Detect which cell encompasses the target text, then output its (X, Y) center coordinate. 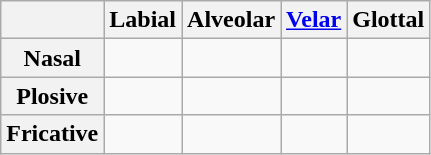
Alveolar (232, 20)
Labial (143, 20)
Glottal (388, 20)
Plosive (52, 96)
Fricative (52, 134)
Velar (314, 20)
Nasal (52, 58)
